Return the (X, Y) coordinate for the center point of the cell that contains the specified text.  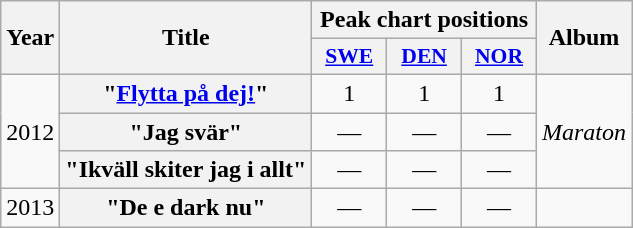
Year (30, 38)
Title (186, 38)
"Ikväll skiter jag i allt" (186, 170)
DEN (424, 57)
SWE (350, 57)
"Flytta på dej!" (186, 93)
Album (584, 38)
NOR (500, 57)
2012 (30, 131)
Peak chart positions (424, 20)
2013 (30, 208)
"De e dark nu" (186, 208)
"Jag svär" (186, 131)
Maraton (584, 131)
